For the text-containing cell, return its midpoint in (X, Y) coordinate format. 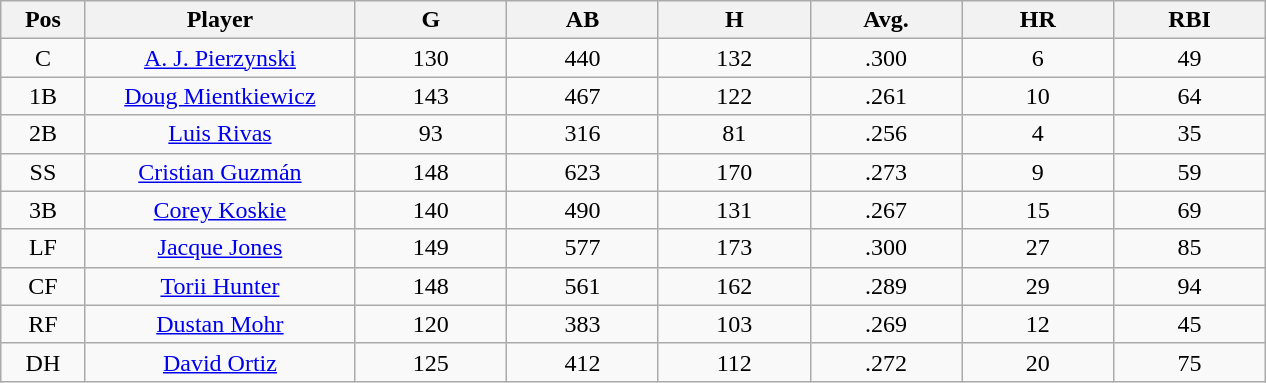
LF (43, 248)
David Ortiz (220, 362)
15 (1038, 210)
132 (734, 58)
Doug Mientkiewicz (220, 96)
577 (583, 248)
Pos (43, 20)
131 (734, 210)
H (734, 20)
C (43, 58)
122 (734, 96)
Torii Hunter (220, 286)
2B (43, 134)
125 (431, 362)
.289 (886, 286)
45 (1190, 324)
.269 (886, 324)
623 (583, 172)
103 (734, 324)
316 (583, 134)
412 (583, 362)
69 (1190, 210)
440 (583, 58)
.267 (886, 210)
3B (43, 210)
Player (220, 20)
9 (1038, 172)
112 (734, 362)
Dustan Mohr (220, 324)
59 (1190, 172)
Jacque Jones (220, 248)
CF (43, 286)
AB (583, 20)
149 (431, 248)
29 (1038, 286)
10 (1038, 96)
467 (583, 96)
85 (1190, 248)
1B (43, 96)
RF (43, 324)
561 (583, 286)
120 (431, 324)
20 (1038, 362)
490 (583, 210)
143 (431, 96)
6 (1038, 58)
35 (1190, 134)
173 (734, 248)
Corey Koskie (220, 210)
HR (1038, 20)
Cristian Guzmán (220, 172)
DH (43, 362)
.256 (886, 134)
81 (734, 134)
75 (1190, 362)
.261 (886, 96)
4 (1038, 134)
Luis Rivas (220, 134)
64 (1190, 96)
94 (1190, 286)
27 (1038, 248)
A. J. Pierzynski (220, 58)
170 (734, 172)
93 (431, 134)
130 (431, 58)
162 (734, 286)
Avg. (886, 20)
SS (43, 172)
49 (1190, 58)
.272 (886, 362)
.273 (886, 172)
G (431, 20)
RBI (1190, 20)
383 (583, 324)
140 (431, 210)
12 (1038, 324)
